Detect which cell encompasses the target text, then output its (X, Y) center coordinate. 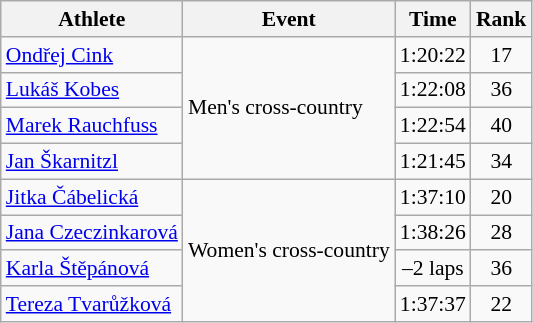
Ondřej Cink (92, 55)
17 (502, 55)
Athlete (92, 19)
1:38:26 (433, 233)
28 (502, 233)
Men's cross-country (289, 108)
Lukáš Kobes (92, 90)
Marek Rauchfuss (92, 126)
34 (502, 162)
1:37:10 (433, 197)
Karla Štěpánová (92, 269)
–2 laps (433, 269)
20 (502, 197)
Women's cross-country (289, 250)
1:20:22 (433, 55)
Jitka Čábelická (92, 197)
40 (502, 126)
22 (502, 304)
1:21:45 (433, 162)
Event (289, 19)
1:37:37 (433, 304)
Jana Czeczinkarová (92, 233)
1:22:08 (433, 90)
Tereza Tvarůžková (92, 304)
1:22:54 (433, 126)
Rank (502, 19)
Time (433, 19)
Jan Škarnitzl (92, 162)
